Return the [X, Y] coordinate for the center point of the cell that contains the specified text.  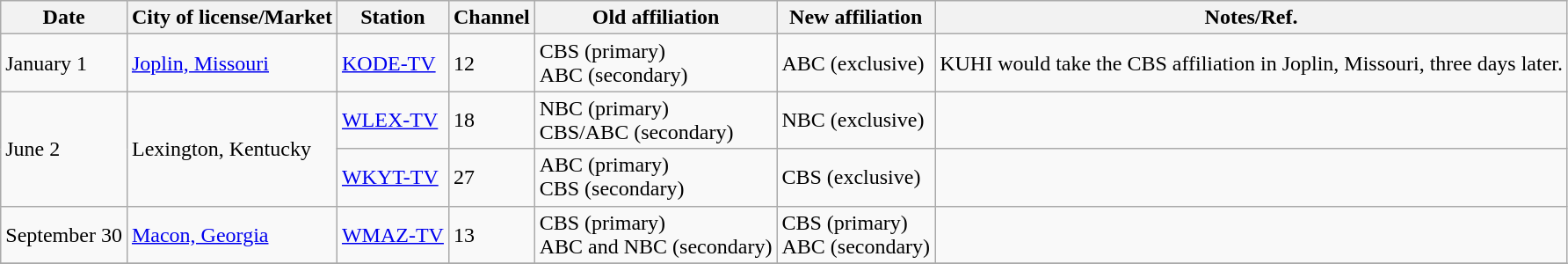
Old affiliation [656, 18]
Channel [491, 18]
WKYT-TV [392, 178]
CBS (primary) ABC and NBC (secondary) [656, 234]
Notes/Ref. [1252, 18]
18 [491, 120]
ABC (exclusive) [856, 63]
New affiliation [856, 18]
September 30 [64, 234]
Station [392, 18]
KUHI would take the CBS affiliation in Joplin, Missouri, three days later. [1252, 63]
Lexington, Kentucky [232, 149]
27 [491, 178]
Macon, Georgia [232, 234]
WMAZ-TV [392, 234]
KODE-TV [392, 63]
Date [64, 18]
Joplin, Missouri [232, 63]
January 1 [64, 63]
CBS (exclusive) [856, 178]
NBC (primary) CBS/ABC (secondary) [656, 120]
ABC (primary) CBS (secondary) [656, 178]
WLEX-TV [392, 120]
13 [491, 234]
12 [491, 63]
NBC (exclusive) [856, 120]
June 2 [64, 149]
City of license/Market [232, 18]
